Search for the cell housing the specified text and yield its [x, y] center coordinate. 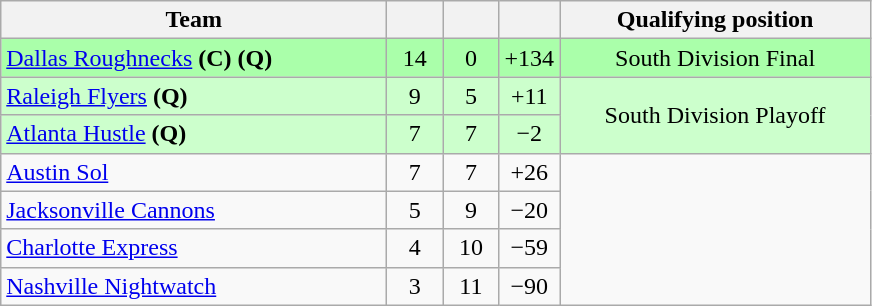
0 [471, 58]
+26 [530, 172]
+134 [530, 58]
10 [471, 248]
Atlanta Hustle (Q) [194, 134]
3 [415, 286]
4 [415, 248]
−90 [530, 286]
Charlotte Express [194, 248]
South Division Playoff [716, 115]
11 [471, 286]
+11 [530, 96]
Raleigh Flyers (Q) [194, 96]
−59 [530, 248]
Austin Sol [194, 172]
Nashville Nightwatch [194, 286]
Qualifying position [716, 20]
−2 [530, 134]
Dallas Roughnecks (C) (Q) [194, 58]
14 [415, 58]
Team [194, 20]
Jacksonville Cannons [194, 210]
South Division Final [716, 58]
−20 [530, 210]
